Provide the (x, y) coordinate of the cell's center where the given text is located.  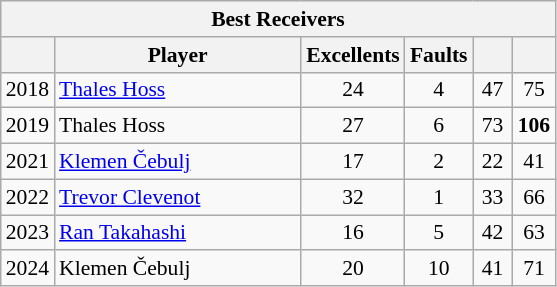
Player (178, 55)
4 (439, 90)
10 (439, 269)
Excellents (353, 55)
66 (534, 197)
71 (534, 269)
47 (493, 90)
Faults (439, 55)
32 (353, 197)
1 (439, 197)
22 (493, 162)
Best Receivers (278, 19)
27 (353, 126)
Trevor Clevenot (178, 197)
33 (493, 197)
63 (534, 233)
73 (493, 126)
2023 (28, 233)
106 (534, 126)
17 (353, 162)
2018 (28, 90)
2024 (28, 269)
2019 (28, 126)
24 (353, 90)
16 (353, 233)
42 (493, 233)
5 (439, 233)
2 (439, 162)
20 (353, 269)
2021 (28, 162)
75 (534, 90)
Ran Takahashi (178, 233)
2022 (28, 197)
6 (439, 126)
